Locate the cell with the specified text and output its [X, Y] center coordinate. 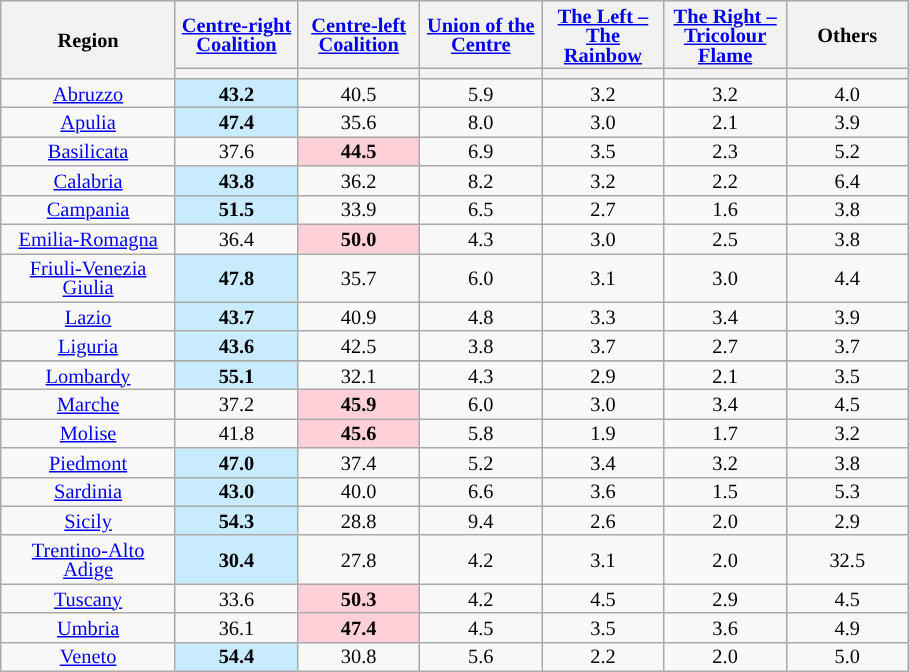
47.8 [236, 278]
5.6 [481, 656]
Abruzzo [88, 92]
43.7 [236, 316]
Campania [88, 210]
Centre-left Coalition [359, 34]
54.4 [236, 656]
40.5 [359, 92]
Others [847, 34]
27.8 [359, 560]
Lazio [88, 316]
Piedmont [88, 462]
32.5 [847, 560]
1.6 [725, 210]
8.2 [481, 180]
9.4 [481, 520]
Liguria [88, 346]
8.0 [481, 122]
4.4 [847, 278]
Umbria [88, 628]
Trentino-Alto Adige [88, 560]
37.6 [236, 150]
4.8 [481, 316]
28.8 [359, 520]
50.3 [359, 598]
1.9 [603, 432]
54.3 [236, 520]
45.9 [359, 404]
43.0 [236, 492]
6.5 [481, 210]
2.5 [725, 238]
30.4 [236, 560]
2.6 [603, 520]
42.5 [359, 346]
36.2 [359, 180]
Molise [88, 432]
6.9 [481, 150]
4.9 [847, 628]
51.5 [236, 210]
36.4 [236, 238]
Veneto [88, 656]
The Right – Tricolour Flame [725, 34]
43.2 [236, 92]
35.6 [359, 122]
6.4 [847, 180]
Emilia-Romagna [88, 238]
37.2 [236, 404]
6.6 [481, 492]
35.7 [359, 278]
37.4 [359, 462]
The Left – The Rainbow [603, 34]
Apulia [88, 122]
36.1 [236, 628]
Sicily [88, 520]
50.0 [359, 238]
Lombardy [88, 374]
5.0 [847, 656]
Friuli-Venezia Giulia [88, 278]
30.8 [359, 656]
5.9 [481, 92]
32.1 [359, 374]
55.1 [236, 374]
1.5 [725, 492]
Calabria [88, 180]
33.9 [359, 210]
Region [88, 39]
Union of the Centre [481, 34]
44.5 [359, 150]
47.0 [236, 462]
5.3 [847, 492]
43.6 [236, 346]
3.3 [603, 316]
Centre-right Coalition [236, 34]
Sardinia [88, 492]
41.8 [236, 432]
40.0 [359, 492]
43.8 [236, 180]
33.6 [236, 598]
Tuscany [88, 598]
1.7 [725, 432]
40.9 [359, 316]
5.8 [481, 432]
45.6 [359, 432]
4.0 [847, 92]
Basilicata [88, 150]
2.3 [725, 150]
Marche [88, 404]
